Determine the [x, y] coordinate at the center of the cell enclosing the given text.  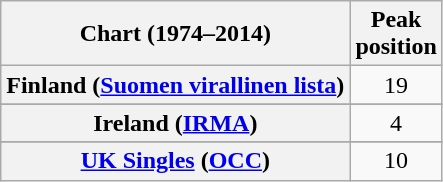
19 [396, 85]
4 [396, 123]
Chart (1974–2014) [176, 34]
Ireland (IRMA) [176, 123]
Finland (Suomen virallinen lista) [176, 85]
Peakposition [396, 34]
10 [396, 161]
UK Singles (OCC) [176, 161]
